Identify which cell holds the provided text, then report its (x, y) central coordinate. 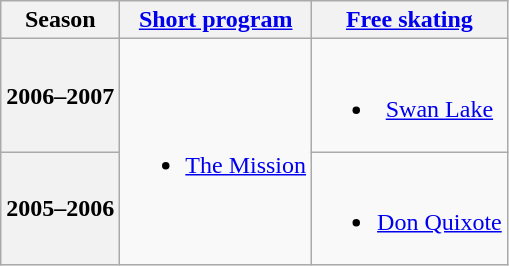
Don Quixote (410, 208)
Season (60, 20)
2006–2007 (60, 96)
The Mission (216, 152)
2005–2006 (60, 208)
Swan Lake (410, 96)
Short program (216, 20)
Free skating (410, 20)
